Locate the cell with the specified text and output its (x, y) center coordinate. 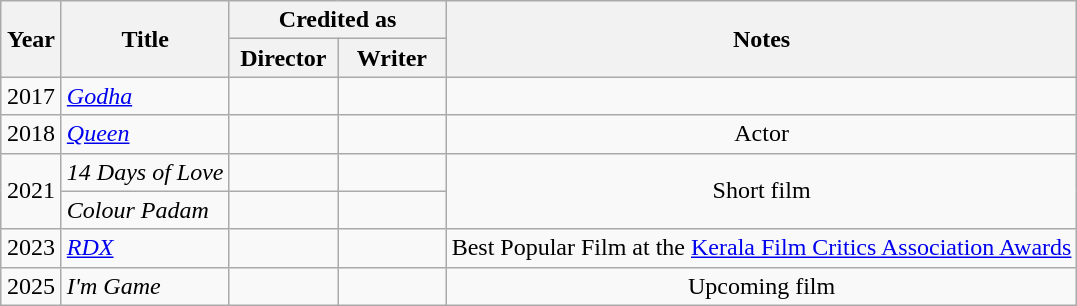
Godha (145, 96)
Upcoming film (762, 286)
Title (145, 39)
Queen (145, 134)
2017 (32, 96)
RDX (145, 248)
2023 (32, 248)
14 Days of Love (145, 172)
Director (284, 58)
Colour Padam (145, 210)
Credited as (338, 20)
I'm Game (145, 286)
Writer (392, 58)
2018 (32, 134)
Short film (762, 191)
Notes (762, 39)
2021 (32, 191)
Actor (762, 134)
Year (32, 39)
Best Popular Film at the Kerala Film Critics Association Awards (762, 248)
2025 (32, 286)
